Identify which cell holds the provided text, then report its (X, Y) central coordinate. 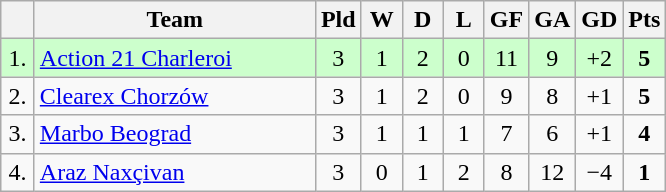
Marbo Beograd (174, 134)
3. (18, 134)
6 (552, 134)
W (382, 20)
4 (644, 134)
12 (552, 172)
L (464, 20)
1. (18, 58)
Clearex Chorzów (174, 96)
Pld (338, 20)
+2 (600, 58)
Pts (644, 20)
Team (174, 20)
GA (552, 20)
GF (506, 20)
Action 21 Charleroi (174, 58)
2. (18, 96)
Araz Naxçivan (174, 172)
−4 (600, 172)
7 (506, 134)
D (422, 20)
11 (506, 58)
4. (18, 172)
GD (600, 20)
